Return [x, y] of the center of cell containing provided text 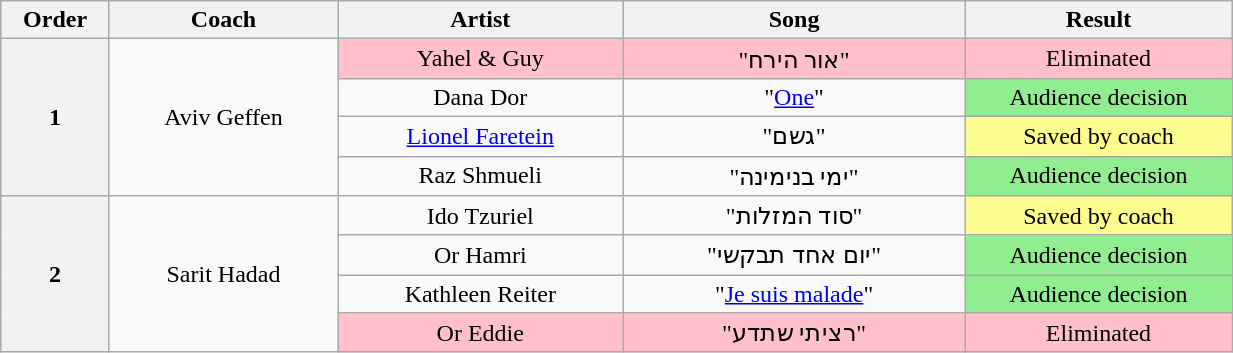
Or Hamri [480, 255]
Yahel & Guy [480, 59]
"One" [794, 97]
Raz Shmueli [480, 176]
2 [56, 274]
"גשם" [794, 136]
1 [56, 118]
Dana Dor [480, 97]
Aviv Geffen [223, 118]
Artist [480, 20]
Song [794, 20]
"סוד המזלות" [794, 216]
Or Eddie [480, 333]
"ימי בנימינה" [794, 176]
Result [1098, 20]
Order [56, 20]
Kathleen Reiter [480, 294]
Lionel Faretein [480, 136]
Ido Tzuriel [480, 216]
"יום אחד תבקשי" [794, 255]
"אור הירח" [794, 59]
Sarit Hadad [223, 274]
"רציתי שתדע" [794, 333]
"Je suis malade" [794, 294]
Coach [223, 20]
